Pinpoint the cell where the given text exists, returning its [X, Y] midpoint coordinate. 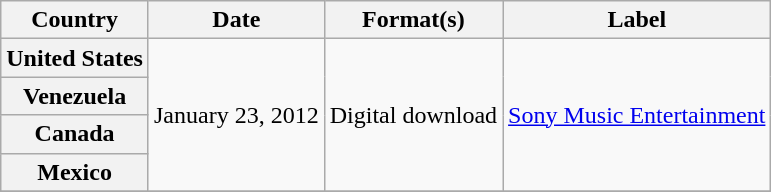
Mexico [75, 172]
January 23, 2012 [236, 115]
Sony Music Entertainment [637, 115]
Canada [75, 134]
Format(s) [413, 20]
Venezuela [75, 96]
Label [637, 20]
Date [236, 20]
Digital download [413, 115]
Country [75, 20]
United States [75, 58]
